For the text-containing cell, return its midpoint in (x, y) coordinate format. 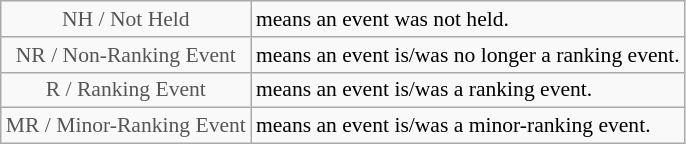
means an event was not held. (468, 19)
MR / Minor-Ranking Event (126, 126)
NH / Not Held (126, 19)
means an event is/was no longer a ranking event. (468, 55)
R / Ranking Event (126, 90)
means an event is/was a minor-ranking event. (468, 126)
means an event is/was a ranking event. (468, 90)
NR / Non-Ranking Event (126, 55)
